Provide the [X, Y] coordinate of the cell's center where the given text is located.  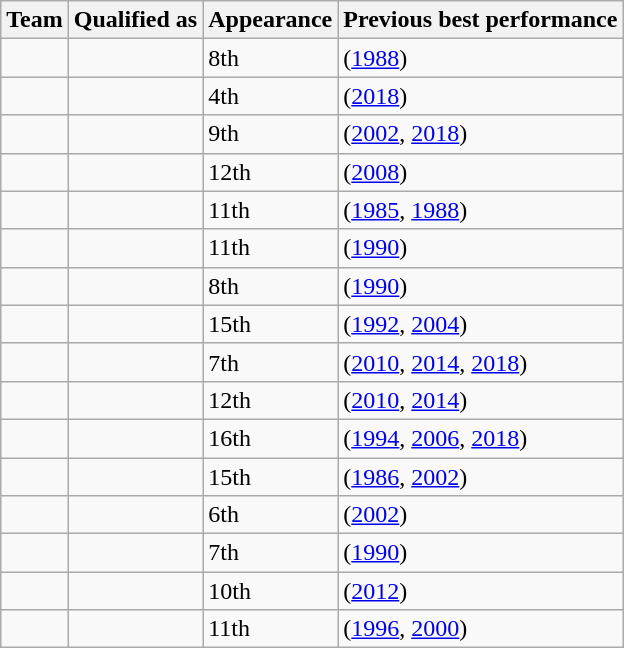
Appearance [270, 20]
16th [270, 438]
4th [270, 96]
(1994, 2006, 2018) [480, 438]
6th [270, 515]
(2018) [480, 96]
(1986, 2002) [480, 477]
10th [270, 591]
(1985, 1988) [480, 210]
(2002, 2018) [480, 134]
(2010, 2014, 2018) [480, 362]
(2008) [480, 172]
Previous best performance [480, 20]
Qualified as [135, 20]
(1988) [480, 58]
(2012) [480, 591]
Team [35, 20]
9th [270, 134]
(1996, 2000) [480, 629]
(2002) [480, 515]
(1992, 2004) [480, 324]
(2010, 2014) [480, 400]
